Output the [x, y] coordinate of the center of the cell containing the given text.  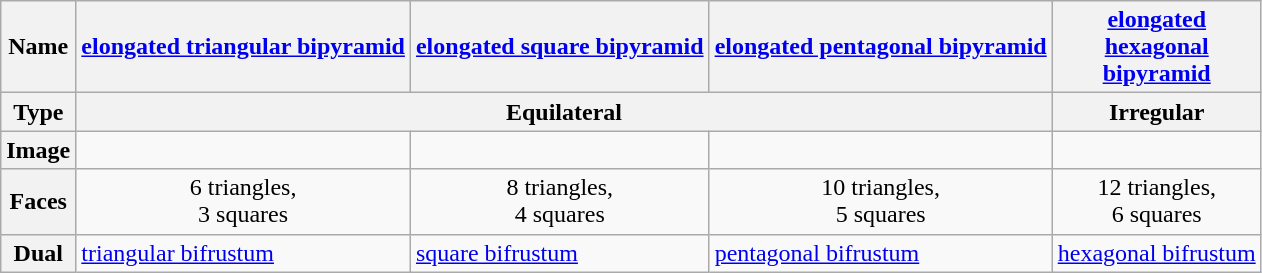
triangular bifrustum [244, 253]
pentagonal bifrustum [880, 253]
Equilateral [564, 112]
elongated pentagonal bipyramid [880, 47]
12 triangles,6 squares [1156, 202]
elongated triangular bipyramid [244, 47]
6 triangles,3 squares [244, 202]
Type [38, 112]
Irregular [1156, 112]
elongated square bipyramid [560, 47]
square bifrustum [560, 253]
hexagonal bifrustum [1156, 253]
Image [38, 150]
10 triangles,5 squares [880, 202]
8 triangles,4 squares [560, 202]
elongatedhexagonalbipyramid [1156, 47]
Dual [38, 253]
Faces [38, 202]
Name [38, 47]
